Scan for the cell matching the given text and deliver its (X, Y) coordinate at center. 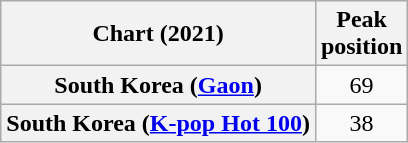
Peakposition (361, 34)
South Korea (K-pop Hot 100) (158, 123)
69 (361, 85)
South Korea (Gaon) (158, 85)
38 (361, 123)
Chart (2021) (158, 34)
